Find where the given text appears and provide that cell's center as (X, Y) coordinate. 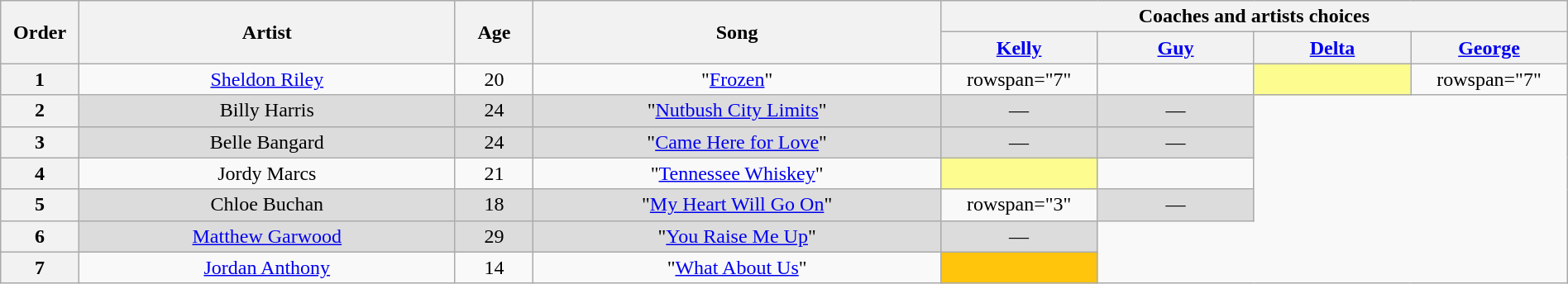
2 (40, 111)
Jordan Anthony (266, 267)
Belle Bangard (266, 142)
6 (40, 236)
1 (40, 79)
7 (40, 267)
"Frozen" (738, 79)
Coaches and artists choices (1254, 17)
3 (40, 142)
Sheldon Riley (266, 79)
"Tennessee Whiskey" (738, 173)
"Nutbush City Limits" (738, 111)
18 (495, 205)
21 (495, 173)
Kelly (1019, 48)
rowspan="3" (1019, 205)
Matthew Garwood (266, 236)
14 (495, 267)
4 (40, 173)
Age (495, 32)
Jordy Marcs (266, 173)
Order (40, 32)
"You Raise Me Up" (738, 236)
Guy (1176, 48)
"Came Here for Love" (738, 142)
George (1489, 48)
"My Heart Will Go On" (738, 205)
Song (738, 32)
20 (495, 79)
Billy Harris (266, 111)
"What About Us" (738, 267)
Chloe Buchan (266, 205)
29 (495, 236)
Delta (1331, 48)
Artist (266, 32)
5 (40, 205)
